Pinpoint the cell where the given text exists, returning its [x, y] midpoint coordinate. 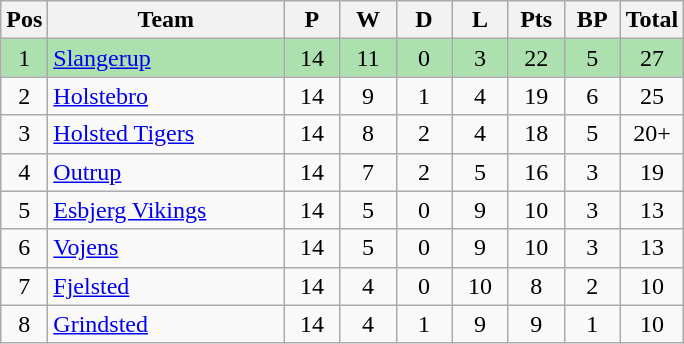
W [368, 20]
Slangerup [166, 58]
P [312, 20]
Vojens [166, 248]
22 [536, 58]
18 [536, 134]
Esbjerg Vikings [166, 210]
BP [592, 20]
20+ [652, 134]
27 [652, 58]
16 [536, 172]
Outrup [166, 172]
Pts [536, 20]
L [480, 20]
Team [166, 20]
Holstebro [166, 96]
25 [652, 96]
Total [652, 20]
11 [368, 58]
Fjelsted [166, 286]
Holsted Tigers [166, 134]
Grindsted [166, 324]
Pos [24, 20]
D [424, 20]
